Provide the [X, Y] coordinate of the cell's center where the given text is located.  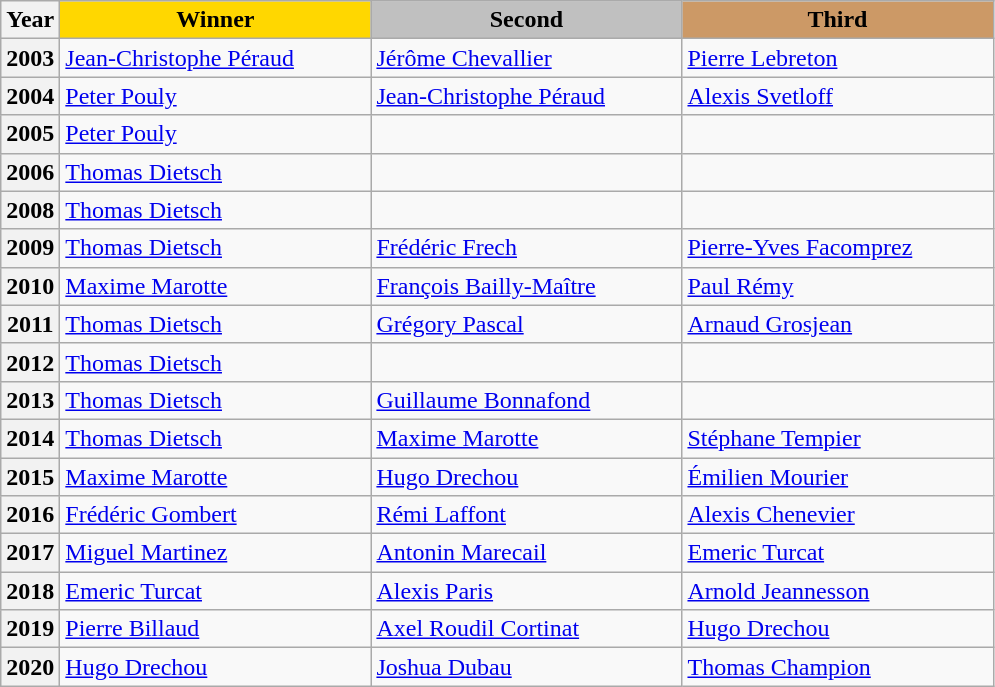
Frédéric Gombert [216, 515]
2006 [30, 172]
Arnold Jeannesson [838, 591]
Paul Rémy [838, 286]
2003 [30, 58]
2016 [30, 515]
Second [526, 20]
2009 [30, 248]
Alexis Svetloff [838, 96]
Winner [216, 20]
Jérôme Chevallier [526, 58]
Joshua Dubau [526, 667]
Alexis Paris [526, 591]
Miguel Martinez [216, 553]
2012 [30, 362]
2008 [30, 210]
Antonin Marecail [526, 553]
Third [838, 20]
2010 [30, 286]
Grégory Pascal [526, 324]
Alexis Chenevier [838, 515]
Thomas Champion [838, 667]
2014 [30, 438]
2017 [30, 553]
Guillaume Bonnafond [526, 400]
2013 [30, 400]
2011 [30, 324]
Émilien Mourier [838, 477]
2019 [30, 629]
Pierre-Yves Facomprez [838, 248]
Arnaud Grosjean [838, 324]
Pierre Billaud [216, 629]
2005 [30, 134]
2004 [30, 96]
Year [30, 20]
Axel Roudil Cortinat [526, 629]
Stéphane Tempier [838, 438]
2018 [30, 591]
Pierre Lebreton [838, 58]
Rémi Laffont [526, 515]
François Bailly-Maître [526, 286]
Frédéric Frech [526, 248]
2020 [30, 667]
2015 [30, 477]
